Detect which cell encompasses the target text, then output its (X, Y) center coordinate. 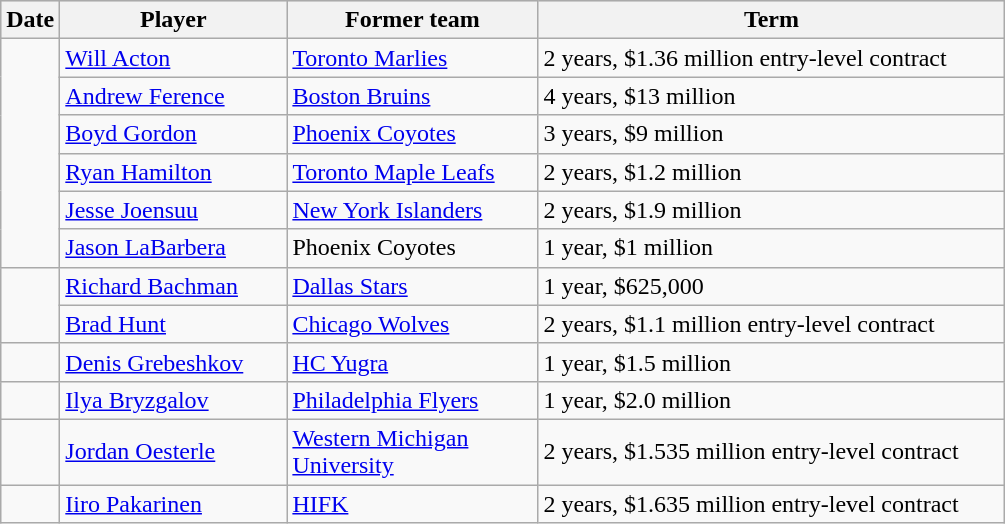
1 year, $2.0 million (772, 400)
Dallas Stars (412, 286)
Jason LaBarbera (174, 248)
Toronto Maple Leafs (412, 172)
2 years, $1.635 million entry-level contract (772, 503)
1 year, $625,000 (772, 286)
2 years, $1.2 million (772, 172)
Player (174, 20)
Boston Bruins (412, 96)
Chicago Wolves (412, 324)
Date (30, 20)
Philadelphia Flyers (412, 400)
4 years, $13 million (772, 96)
Former team (412, 20)
1 year, $1 million (772, 248)
3 years, $9 million (772, 134)
Denis Grebeshkov (174, 362)
Ilya Bryzgalov (174, 400)
Richard Bachman (174, 286)
Andrew Ference (174, 96)
Iiro Pakarinen (174, 503)
Jesse Joensuu (174, 210)
Boyd Gordon (174, 134)
Ryan Hamilton (174, 172)
1 year, $1.5 million (772, 362)
Toronto Marlies (412, 58)
2 years, $1.36 million entry-level contract (772, 58)
Jordan Oesterle (174, 452)
2 years, $1.9 million (772, 210)
Brad Hunt (174, 324)
Western Michigan University (412, 452)
New York Islanders (412, 210)
2 years, $1.1 million entry-level contract (772, 324)
2 years, $1.535 million entry-level contract (772, 452)
Term (772, 20)
HIFK (412, 503)
HC Yugra (412, 362)
Will Acton (174, 58)
